Capture the cell that displays the provided text and extract its [X, Y] central coordinate. 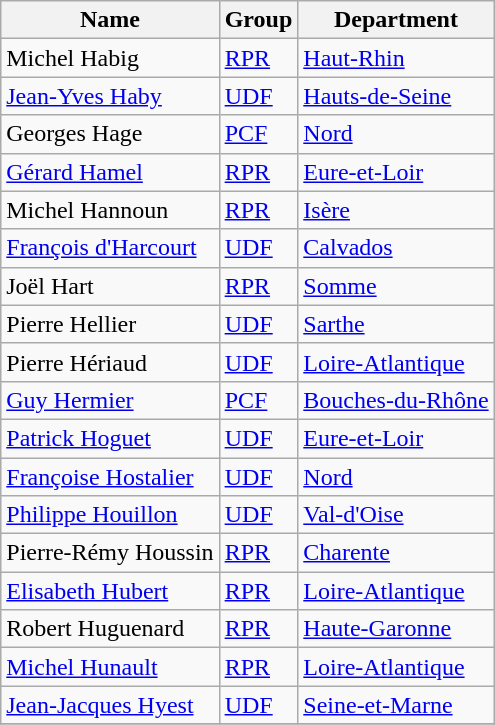
Haut-Rhin [396, 58]
Pierre-Rémy Houssin [110, 553]
Patrick Hoguet [110, 438]
Seine-et-Marne [396, 705]
Department [396, 20]
Elisabeth Hubert [110, 591]
Robert Huguenard [110, 629]
Michel Hunault [110, 667]
Charente [396, 553]
Hauts-de-Seine [396, 96]
Guy Hermier [110, 400]
Pierre Hériaud [110, 362]
Gérard Hamel [110, 172]
Name [110, 20]
Sarthe [396, 324]
Somme [396, 286]
Isère [396, 210]
François d'Harcourt [110, 248]
Pierre Hellier [110, 324]
Haute-Garonne [396, 629]
Michel Habig [110, 58]
Val-d'Oise [396, 515]
Jean-Jacques Hyest [110, 705]
Jean-Yves Haby [110, 96]
Michel Hannoun [110, 210]
Philippe Houillon [110, 515]
Joël Hart [110, 286]
Bouches-du-Rhône [396, 400]
Françoise Hostalier [110, 477]
Georges Hage [110, 134]
Calvados [396, 248]
Group [258, 20]
